Locate the cell with the specified text and output its (x, y) center coordinate. 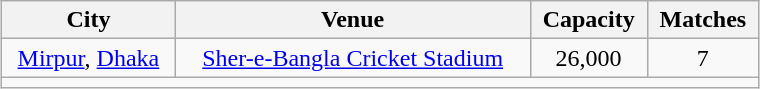
7 (702, 58)
26,000 (588, 58)
Capacity (588, 20)
Venue (352, 20)
Sher-e-Bangla Cricket Stadium (352, 58)
Mirpur, Dhaka (89, 58)
Matches (702, 20)
City (89, 20)
